Locate the cell with the specified text and output its [X, Y] center coordinate. 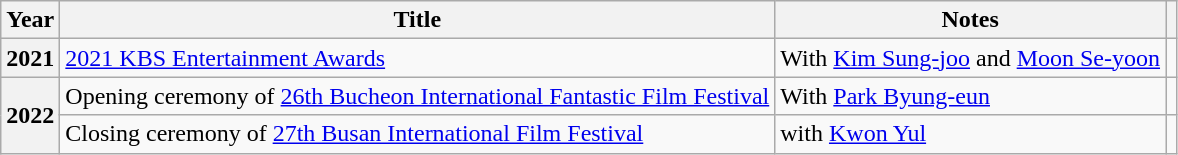
2021 KBS Entertainment Awards [418, 58]
With Kim Sung-joo and Moon Se-yoon [970, 58]
Notes [970, 20]
Title [418, 20]
2022 [30, 115]
Opening ceremony of 26th Bucheon International Fantastic Film Festival [418, 96]
Year [30, 20]
Closing ceremony of 27th Busan International Film Festival [418, 134]
With Park Byung-eun [970, 96]
with Kwon Yul [970, 134]
2021 [30, 58]
